Find where the given text appears and provide that cell's center as [X, Y] coordinate. 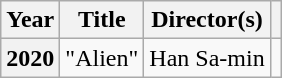
Title [102, 20]
"Alien" [102, 58]
Year [30, 20]
2020 [30, 58]
Han Sa-min [207, 58]
Director(s) [207, 20]
